Determine the [X, Y] coordinate at the center of the cell enclosing the given text.  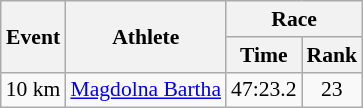
Athlete [146, 36]
Rank [332, 55]
Magdolna Bartha [146, 90]
Time [264, 55]
10 km [34, 90]
Race [294, 19]
47:23.2 [264, 90]
23 [332, 90]
Event [34, 36]
